Detect which cell encompasses the target text, then output its (X, Y) center coordinate. 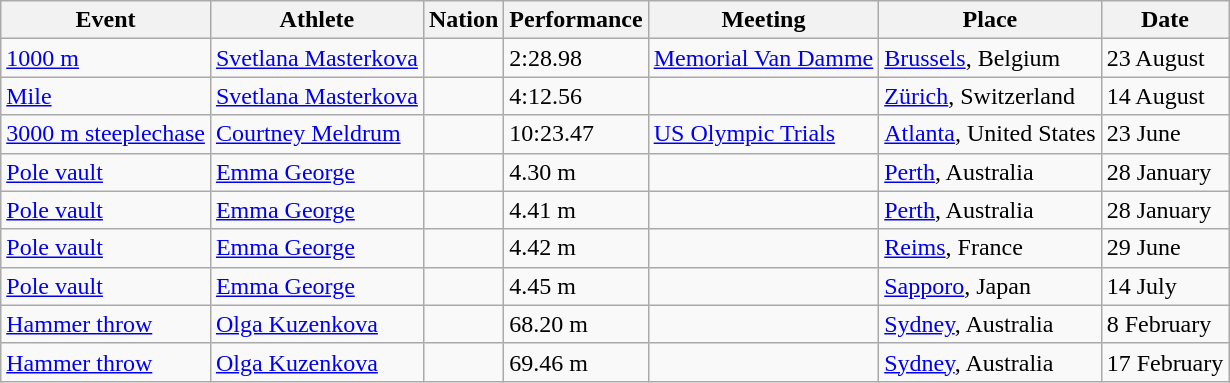
14 July (1165, 286)
4:12.56 (576, 96)
Nation (463, 20)
Reims, France (990, 248)
4.42 m (576, 248)
Performance (576, 20)
2:28.98 (576, 58)
Athlete (316, 20)
29 June (1165, 248)
8 February (1165, 324)
Courtney Meldrum (316, 134)
Sapporo, Japan (990, 286)
Atlanta, United States (990, 134)
23 August (1165, 58)
4.30 m (576, 172)
23 June (1165, 134)
Date (1165, 20)
Place (990, 20)
Mile (106, 96)
Zürich, Switzerland (990, 96)
17 February (1165, 362)
10:23.47 (576, 134)
68.20 m (576, 324)
Memorial Van Damme (764, 58)
14 August (1165, 96)
Event (106, 20)
1000 m (106, 58)
Meeting (764, 20)
4.41 m (576, 210)
US Olympic Trials (764, 134)
69.46 m (576, 362)
3000 m steeplechase (106, 134)
4.45 m (576, 286)
Brussels, Belgium (990, 58)
